Scan for the cell matching the given text and deliver its [x, y] coordinate at center. 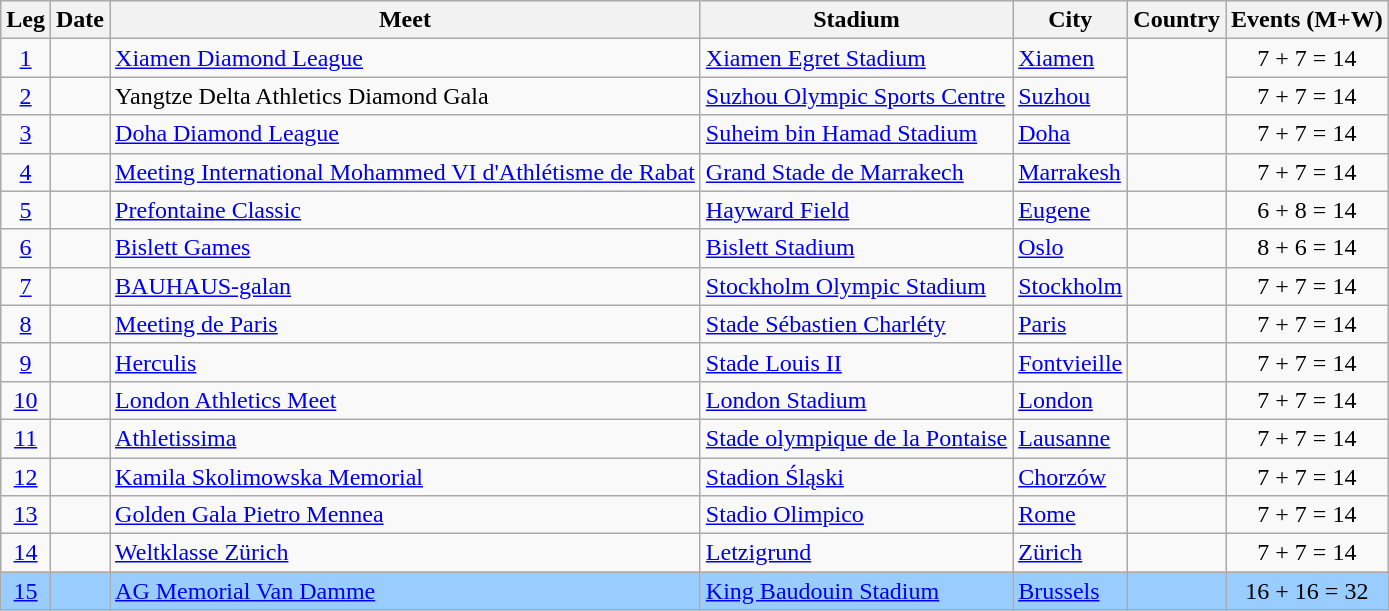
Golden Gala Pietro Mennea [406, 515]
12 [26, 477]
Doha [1070, 134]
Yangtze Delta Athletics Diamond Gala [406, 96]
London [1070, 400]
Stadion Śląski [856, 477]
Weltklasse Zürich [406, 553]
Xiamen Egret Stadium [856, 58]
Oslo [1070, 248]
3 [26, 134]
Herculis [406, 362]
Meeting International Mohammed VI d'Athlétisme de Rabat [406, 172]
Date [80, 20]
Chorzów [1070, 477]
Grand Stade de Marrakech [856, 172]
Lausanne [1070, 438]
1 [26, 58]
6 [26, 248]
Doha Diamond League [406, 134]
AG Memorial Van Damme [406, 591]
Meet [406, 20]
Bislett Games [406, 248]
Stade Louis II [856, 362]
14 [26, 553]
Hayward Field [856, 210]
King Baudouin Stadium [856, 591]
City [1070, 20]
Kamila Skolimowska Memorial [406, 477]
Stadium [856, 20]
Suzhou Olympic Sports Centre [856, 96]
Eugene [1070, 210]
15 [26, 591]
Rome [1070, 515]
Country [1177, 20]
Xiamen Diamond League [406, 58]
BAUHAUS-galan [406, 286]
Prefontaine Classic [406, 210]
Stade Sébastien Charléty [856, 324]
Athletissima [406, 438]
2 [26, 96]
13 [26, 515]
8 + 6 = 14 [1308, 248]
16 + 16 = 32 [1308, 591]
London Athletics Meet [406, 400]
Suzhou [1070, 96]
Stockholm Olympic Stadium [856, 286]
London Stadium [856, 400]
Leg [26, 20]
10 [26, 400]
Events (M+W) [1308, 20]
4 [26, 172]
Fontvieille [1070, 362]
Bislett Stadium [856, 248]
Zürich [1070, 553]
Stadio Olimpico [856, 515]
Meeting de Paris [406, 324]
Marrakesh [1070, 172]
5 [26, 210]
Brussels [1070, 591]
Letzigrund [856, 553]
Suheim bin Hamad Stadium [856, 134]
Stade olympique de la Pontaise [856, 438]
9 [26, 362]
8 [26, 324]
Paris [1070, 324]
7 [26, 286]
11 [26, 438]
Stockholm [1070, 286]
Xiamen [1070, 58]
6 + 8 = 14 [1308, 210]
